Capture the cell that displays the provided text and extract its (x, y) central coordinate. 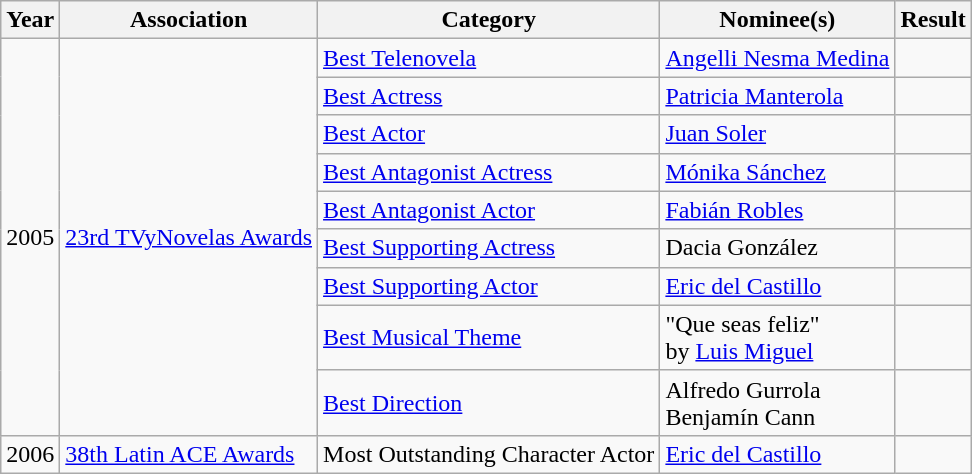
Best Antagonist Actress (489, 172)
Dacia González (778, 248)
Best Musical Theme (489, 338)
Best Actress (489, 96)
Year (30, 20)
Fabián Robles (778, 210)
2006 (30, 454)
Best Supporting Actor (489, 286)
Best Supporting Actress (489, 248)
Best Direction (489, 402)
Best Telenovela (489, 58)
Best Antagonist Actor (489, 210)
Category (489, 20)
"Que seas feliz" by Luis Miguel (778, 338)
Association (189, 20)
Best Actor (489, 134)
Result (933, 20)
38th Latin ACE Awards (189, 454)
Angelli Nesma Medina (778, 58)
Patricia Manterola (778, 96)
23rd TVyNovelas Awards (189, 238)
Most Outstanding Character Actor (489, 454)
Alfredo Gurrola Benjamín Cann (778, 402)
Mónika Sánchez (778, 172)
Juan Soler (778, 134)
Nominee(s) (778, 20)
2005 (30, 238)
